Return (x, y) of the center of cell containing provided text 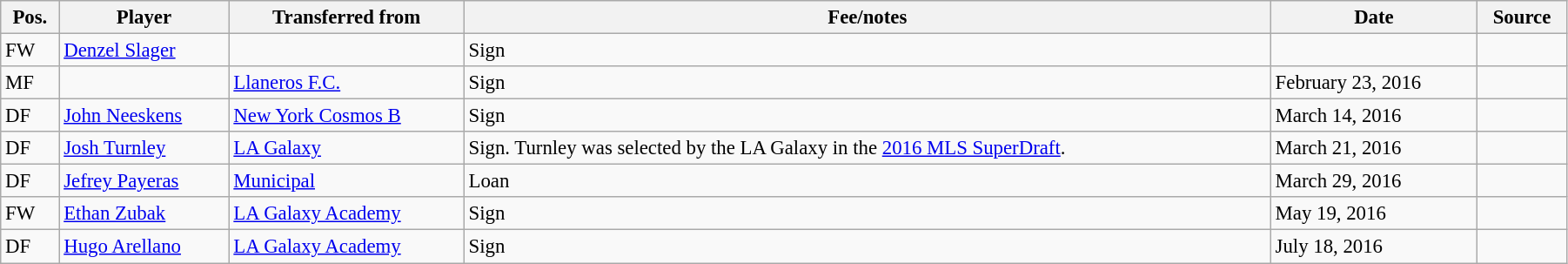
Loan (867, 181)
March 29, 2016 (1373, 181)
New York Cosmos B (346, 116)
July 18, 2016 (1373, 247)
Municipal (346, 181)
Hugo Arellano (144, 247)
May 19, 2016 (1373, 213)
Source (1523, 17)
Fee/notes (867, 17)
March 21, 2016 (1373, 148)
Date (1373, 17)
Transferred from (346, 17)
Llaneros F.C. (346, 83)
Pos. (30, 17)
Player (144, 17)
Josh Turnley (144, 148)
LA Galaxy (346, 148)
John Neeskens (144, 116)
Jefrey Payeras (144, 181)
MF (30, 83)
Ethan Zubak (144, 213)
February 23, 2016 (1373, 83)
March 14, 2016 (1373, 116)
Sign. Turnley was selected by the LA Galaxy in the 2016 MLS SuperDraft. (867, 148)
Denzel Slager (144, 51)
